Output the (x, y) coordinate of the center of the cell containing the given text.  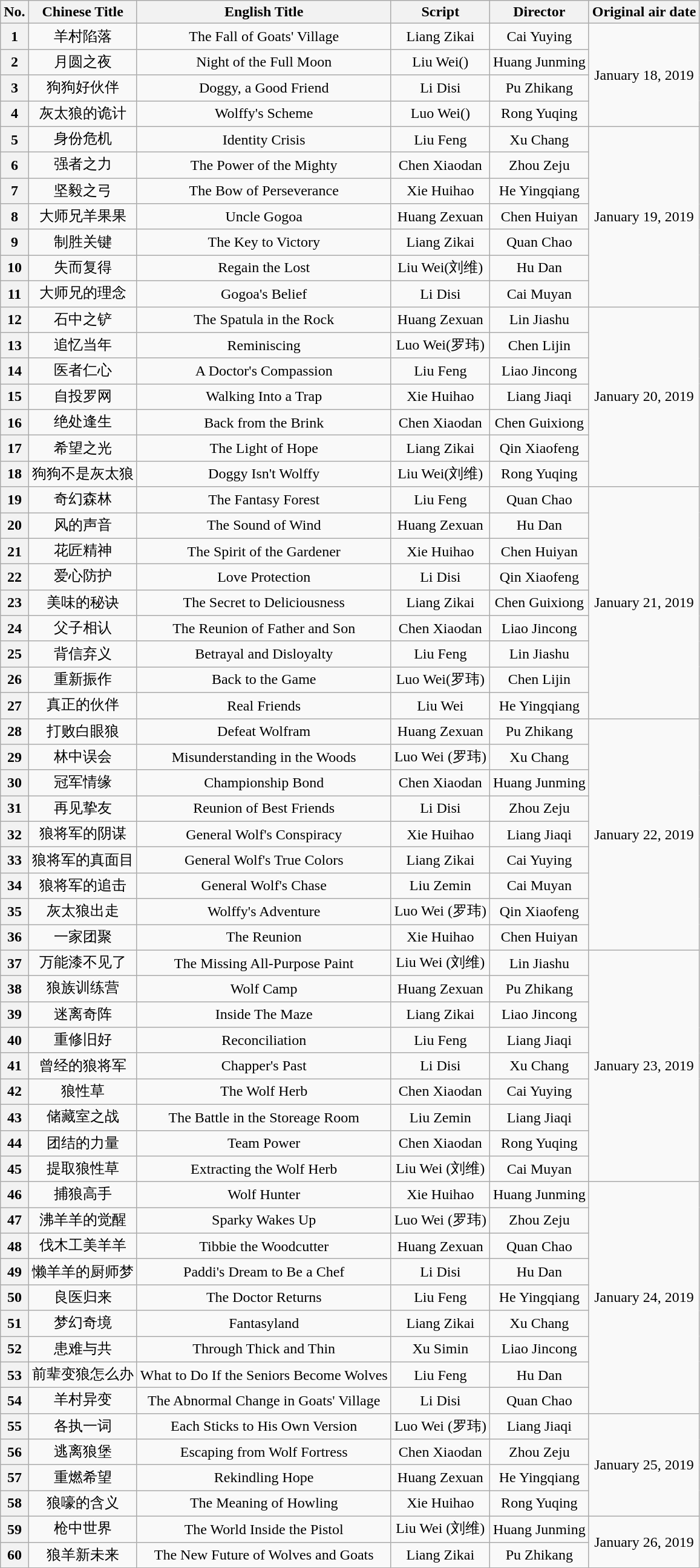
8 (15, 216)
42 (15, 1092)
32 (15, 834)
29 (15, 757)
捕狼高手 (82, 1195)
27 (15, 705)
追忆当年 (82, 346)
花匠精神 (82, 551)
狼将军的阴谋 (82, 834)
冠军情缘 (82, 782)
医者仁心 (82, 371)
January 22, 2019 (644, 834)
Xu Simin (440, 1350)
Reminiscing (264, 346)
The Spirit of the Gardener (264, 551)
The Missing All-Purpose Paint (264, 963)
48 (15, 1246)
Team Power (264, 1143)
狼族训练营 (82, 989)
美味的秘诀 (82, 602)
Escaping from Wolf Fortress (264, 1453)
12 (15, 319)
The Power of the Mighty (264, 166)
Identity Crisis (264, 139)
Paddi's Dream to Be a Chef (264, 1272)
制胜关键 (82, 242)
January 25, 2019 (644, 1465)
狼将军的真面目 (82, 860)
Extracting the Wolf Herb (264, 1169)
狼性草 (82, 1092)
30 (15, 782)
爱心防护 (82, 577)
57 (15, 1478)
Doggy, a Good Friend (264, 88)
6 (15, 166)
Tibbie the Woodcutter (264, 1246)
Misunderstanding in the Woods (264, 757)
Defeat Wolfram (264, 732)
The Spatula in the Rock (264, 319)
31 (15, 809)
一家团聚 (82, 937)
45 (15, 1169)
January 21, 2019 (644, 602)
坚毅之弓 (82, 191)
18 (15, 474)
迷离奇阵 (82, 1015)
4 (15, 114)
Script (440, 12)
January 24, 2019 (644, 1298)
28 (15, 732)
Fantasyland (264, 1323)
25 (15, 654)
44 (15, 1143)
Wolffy's Adventure (264, 912)
Back to the Game (264, 680)
各执一词 (82, 1426)
Wolffy's Scheme (264, 114)
13 (15, 346)
55 (15, 1426)
The World Inside the Pistol (264, 1529)
逃离狼堡 (82, 1453)
The Doctor Returns (264, 1298)
5 (15, 139)
The Battle in the Storeage Room (264, 1117)
Real Friends (264, 705)
狗狗不是灰太狼 (82, 474)
Chapper's Past (264, 1065)
The Fall of Goats' Village (264, 36)
58 (15, 1503)
Chinese Title (82, 12)
月圆之夜 (82, 62)
21 (15, 551)
The Reunion (264, 937)
Inside The Maze (264, 1015)
36 (15, 937)
Director (539, 12)
No. (15, 12)
The Meaning of Howling (264, 1503)
团结的力量 (82, 1143)
大师兄羊果果 (82, 216)
What to Do If the Seniors Become Wolves (264, 1375)
The New Future of Wolves and Goats (264, 1555)
56 (15, 1453)
Through Thick and Thin (264, 1350)
English Title (264, 12)
石中之铲 (82, 319)
身份危机 (82, 139)
The Bow of Perseverance (264, 191)
狼嚎的含义 (82, 1503)
灰太狼的诡计 (82, 114)
47 (15, 1220)
储藏室之战 (82, 1117)
Reunion of Best Friends (264, 809)
前辈变狼怎么办 (82, 1375)
January 20, 2019 (644, 397)
梦幻奇境 (82, 1323)
16 (15, 422)
The Key to Victory (264, 242)
患难与共 (82, 1350)
January 19, 2019 (644, 216)
34 (15, 885)
曾经的狼将军 (82, 1065)
The Light of Hope (264, 449)
林中误会 (82, 757)
强者之力 (82, 166)
41 (15, 1065)
50 (15, 1298)
Reconciliation (264, 1040)
23 (15, 602)
35 (15, 912)
失而复得 (82, 268)
17 (15, 449)
The Sound of Wind (264, 526)
22 (15, 577)
自投罗网 (82, 397)
26 (15, 680)
Night of the Full Moon (264, 62)
羊村陷落 (82, 36)
49 (15, 1272)
37 (15, 963)
9 (15, 242)
羊村异变 (82, 1400)
良医归来 (82, 1298)
提取狼性草 (82, 1169)
38 (15, 989)
24 (15, 629)
The Abnormal Change in Goats' Village (264, 1400)
狼将军的追击 (82, 885)
1 (15, 36)
Original air date (644, 12)
54 (15, 1400)
Liu Wei() (440, 62)
59 (15, 1529)
狗狗好伙伴 (82, 88)
沸羊羊的觉醒 (82, 1220)
Rekindling Hope (264, 1478)
The Wolf Herb (264, 1092)
背信弃义 (82, 654)
The Secret to Deliciousness (264, 602)
3 (15, 88)
The Reunion of Father and Son (264, 629)
狼羊新未来 (82, 1555)
40 (15, 1040)
Luo Wei() (440, 114)
January 26, 2019 (644, 1542)
枪中世界 (82, 1529)
Back from the Brink (264, 422)
Wolf Hunter (264, 1195)
10 (15, 268)
20 (15, 526)
希望之光 (82, 449)
15 (15, 397)
January 18, 2019 (644, 75)
Doggy Isn't Wolffy (264, 474)
General Wolf's Chase (264, 885)
43 (15, 1117)
再见挚友 (82, 809)
Betrayal and Disloyalty (264, 654)
19 (15, 499)
60 (15, 1555)
2 (15, 62)
父子相认 (82, 629)
January 23, 2019 (644, 1065)
Uncle Gogoa (264, 216)
The Fantasy Forest (264, 499)
46 (15, 1195)
Love Protection (264, 577)
重燃希望 (82, 1478)
Regain the Lost (264, 268)
39 (15, 1015)
51 (15, 1323)
Liu Wei (440, 705)
Each Sticks to His Own Version (264, 1426)
Sparky Wakes Up (264, 1220)
A Doctor's Compassion (264, 371)
打败白眼狼 (82, 732)
万能漆不见了 (82, 963)
Wolf Camp (264, 989)
懒羊羊的厨师梦 (82, 1272)
Walking Into a Trap (264, 397)
11 (15, 294)
风的声音 (82, 526)
大师兄的理念 (82, 294)
General Wolf's True Colors (264, 860)
重新振作 (82, 680)
General Wolf's Conspiracy (264, 834)
Gogoa's Belief (264, 294)
重修旧好 (82, 1040)
Championship Bond (264, 782)
52 (15, 1350)
7 (15, 191)
33 (15, 860)
伐木工美羊羊 (82, 1246)
14 (15, 371)
奇幻森林 (82, 499)
真正的伙伴 (82, 705)
灰太狼出走 (82, 912)
绝处逢生 (82, 422)
53 (15, 1375)
